Find where the given text appears and provide that cell's center as [x, y] coordinate. 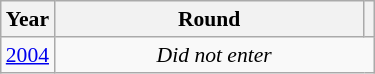
Round [209, 19]
2004 [28, 55]
Did not enter [214, 55]
Year [28, 19]
